Return the [X, Y] coordinate for the center point of the cell that contains the specified text.  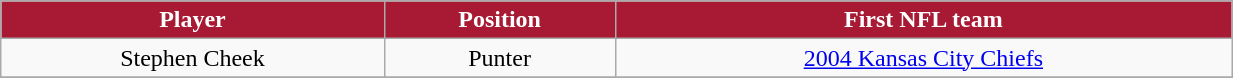
Punter [500, 58]
Stephen Cheek [192, 58]
Player [192, 20]
Position [500, 20]
First NFL team [924, 20]
2004 Kansas City Chiefs [924, 58]
